Capture the cell that displays the provided text and extract its [x, y] central coordinate. 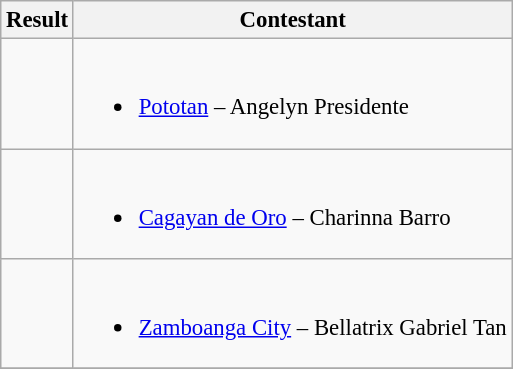
Contestant [292, 20]
Zamboanga City – Bellatrix Gabriel Tan [292, 314]
Pototan – Angelyn Presidente [292, 94]
Cagayan de Oro – Charinna Barro [292, 204]
Result [38, 20]
